Provide the (X, Y) coordinate of the cell's center where the given text is located.  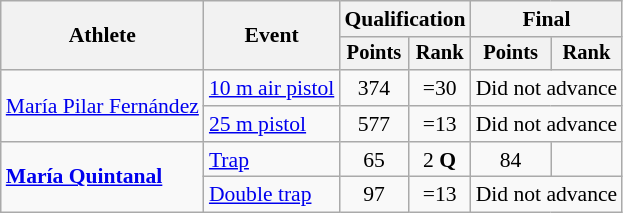
Athlete (102, 36)
Event (272, 36)
=30 (440, 88)
2 Q (440, 160)
25 m pistol (272, 124)
97 (374, 195)
Double trap (272, 195)
577 (374, 124)
María Pilar Fernández (102, 106)
Trap (272, 160)
84 (511, 160)
María Quintanal (102, 178)
Qualification (404, 19)
374 (374, 88)
10 m air pistol (272, 88)
Final (547, 19)
65 (374, 160)
